Return the (x, y) coordinate for the center point of the cell that contains the specified text.  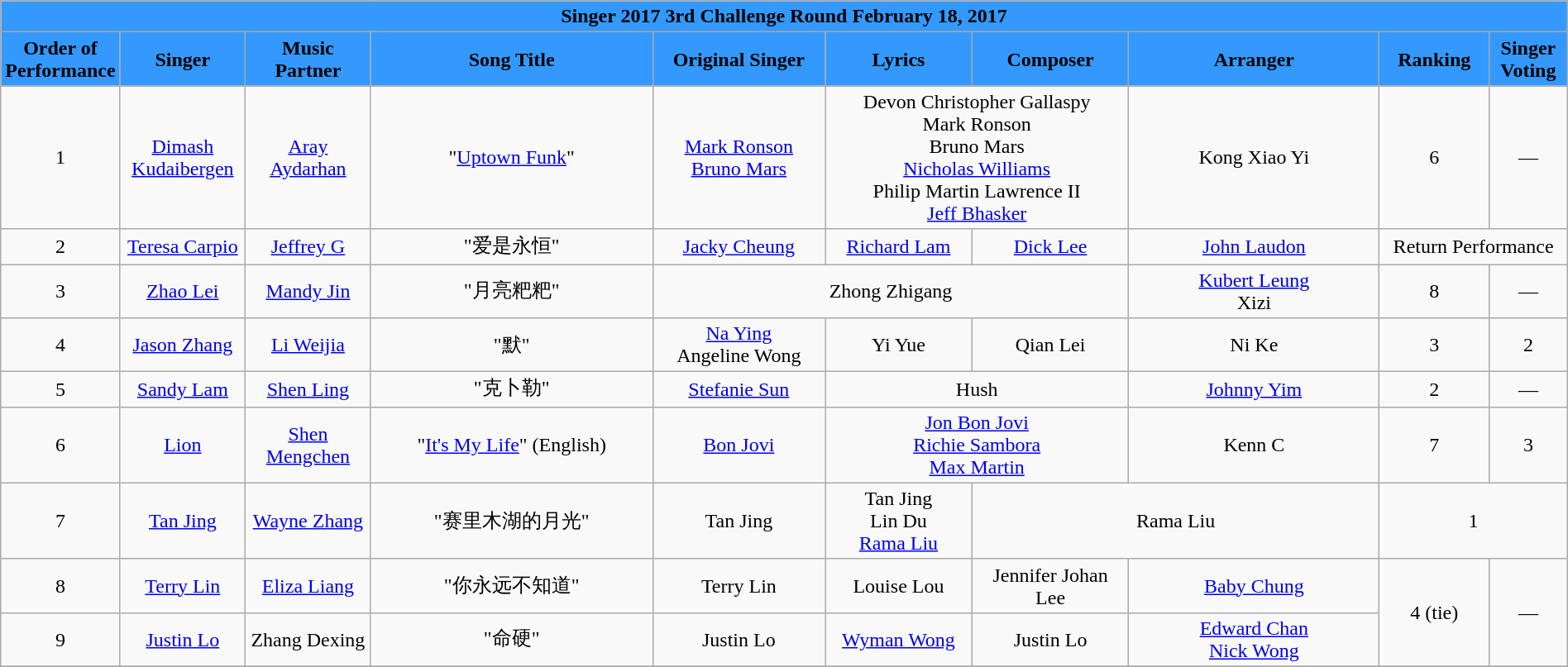
Sandy Lam (183, 390)
Ni Ke (1254, 345)
"月亮粑粑" (511, 291)
"赛里木湖的月光" (511, 521)
"爱是永恒" (511, 246)
Bon Jovi (739, 445)
"It's My Life" (English) (511, 445)
Stefanie Sun (739, 390)
4 (60, 345)
Wyman Wong (899, 640)
9 (60, 640)
Li Weijia (308, 345)
5 (60, 390)
Qian Lei (1050, 345)
"默" (511, 345)
Devon Christopher Gallaspy Mark Ronson Bruno Mars Nicholas Williams Philip Martin Lawrence II Jeff Bhasker (978, 157)
Jacky Cheung (739, 246)
Yi Yue (899, 345)
John Laudon (1254, 246)
Louise Lou (899, 585)
Order of Performance (60, 60)
Hush (978, 390)
Baby Chung (1254, 585)
Original Singer (739, 60)
Zhong Zhigang (891, 291)
Rama Liu (1176, 521)
Kenn C (1254, 445)
Dick Lee (1050, 246)
"你永远不知道" (511, 585)
Aray Aydarhan (308, 157)
"命硬" (511, 640)
Edward ChanNick Wong (1254, 640)
Shen Ling (308, 390)
Johnny Yim (1254, 390)
Song Title (511, 60)
"克卜勒" (511, 390)
Kong Xiao Yi (1254, 157)
Singer Voting (1528, 60)
Kubert Leung Xizi (1254, 291)
Jon Bon Jovi Richie Sambora Max Martin (978, 445)
Music Partner (308, 60)
Return Performance (1474, 246)
Singer 2017 3rd Challenge Round February 18, 2017 (784, 17)
Mark Ronson Bruno Mars (739, 157)
Na YingAngeline Wong (739, 345)
Lyrics (899, 60)
"Uptown Funk" (511, 157)
Composer (1050, 60)
Lion (183, 445)
Jason Zhang (183, 345)
Eliza Liang (308, 585)
Jeffrey G (308, 246)
Arranger (1254, 60)
Dimash Kudaibergen (183, 157)
Zhang Dexing (308, 640)
Mandy Jin (308, 291)
Richard Lam (899, 246)
Shen Mengchen (308, 445)
Teresa Carpio (183, 246)
4 (tie) (1434, 612)
Ranking (1434, 60)
Jennifer Johan Lee (1050, 585)
Zhao Lei (183, 291)
Tan Jing Lin Du Rama Liu (899, 521)
Wayne Zhang (308, 521)
Singer (183, 60)
